Scan for the cell matching the given text and deliver its (x, y) coordinate at center. 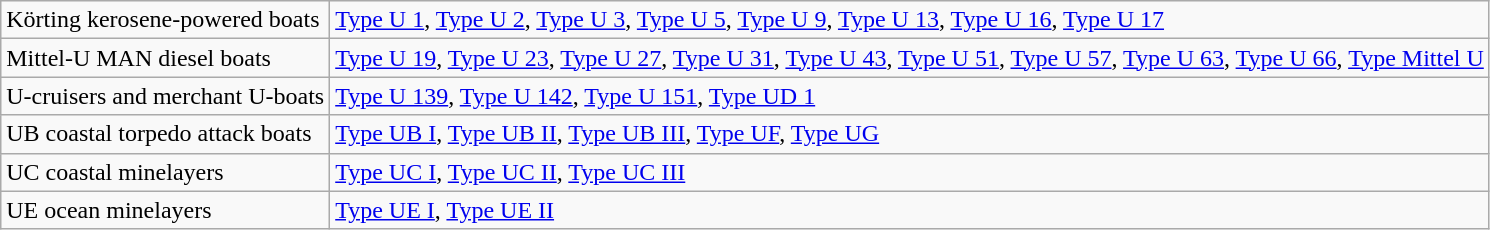
Type U 19, Type U 23, Type U 27, Type U 31, Type U 43, Type U 51, Type U 57, Type U 63, Type U 66, Type Mittel U (910, 58)
UC coastal minelayers (166, 172)
Type U 1, Type U 2, Type U 3, Type U 5, Type U 9, Type U 13, Type U 16, Type U 17 (910, 20)
Type UC I, Type UC II, Type UC III (910, 172)
Type UB I, Type UB II, Type UB III, Type UF, Type UG (910, 134)
Type UE I, Type UE II (910, 210)
Körting kerosene-powered boats (166, 20)
Type U 139, Type U 142, Type U 151, Type UD 1 (910, 96)
UE ocean minelayers (166, 210)
Mittel-U MAN diesel boats (166, 58)
U-cruisers and merchant U-boats (166, 96)
UB coastal torpedo attack boats (166, 134)
